Find where the given text appears and provide that cell's center as (x, y) coordinate. 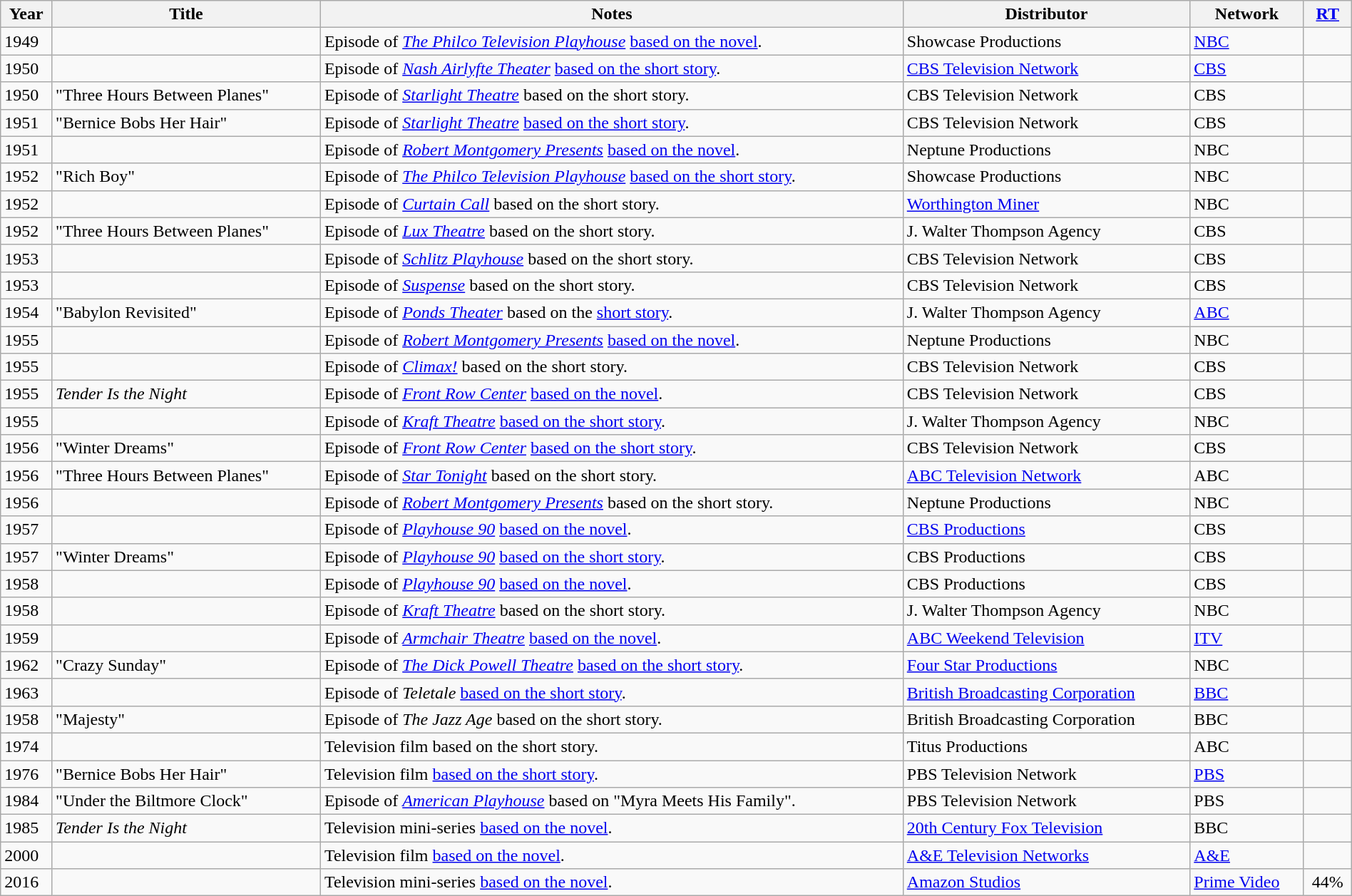
Episode of Curtain Call based on the short story. (612, 204)
ABC Weekend Television (1046, 638)
Episode of Playhouse 90 based on the short story. (612, 557)
20th Century Fox Television (1046, 828)
Titus Productions (1046, 746)
Title (187, 14)
RT (1328, 14)
Notes (612, 14)
ITV (1246, 638)
1974 (26, 746)
"Crazy Sunday" (187, 665)
"Rich Boy" (187, 177)
Amazon Studios (1046, 882)
ABC Television Network (1046, 475)
Worthington Miner (1046, 204)
A&E (1246, 855)
Episode of American Playhouse based on "Myra Meets His Family". (612, 801)
Prime Video (1246, 882)
1962 (26, 665)
Episode of The Jazz Age based on the short story. (612, 719)
Distributor (1046, 14)
Episode of Star Tonight based on the short story. (612, 475)
1949 (26, 41)
1984 (26, 801)
A&E Television Networks (1046, 855)
1959 (26, 638)
Episode of The Philco Television Playhouse based on the novel. (612, 41)
Episode of Front Row Center based on the short story. (612, 448)
Episode of Robert Montgomery Presents based on the short story. (612, 503)
Television film based on the novel. (612, 855)
"Majesty" (187, 719)
1976 (26, 773)
Year (26, 14)
1963 (26, 692)
Four Star Productions (1046, 665)
"Babylon Revisited" (187, 312)
Episode of Teletale based on the short story. (612, 692)
"Under the Biltmore Clock" (187, 801)
Episode of The Dick Powell Theatre based on the short story. (612, 665)
Episode of Ponds Theater based on the short story. (612, 312)
Episode of Suspense based on the short story. (612, 285)
2016 (26, 882)
2000 (26, 855)
1954 (26, 312)
Episode of Armchair Theatre based on the novel. (612, 638)
Episode of Front Row Center based on the novel. (612, 394)
44% (1328, 882)
Episode of Lux Theatre based on the short story. (612, 231)
Episode of Schlitz Playhouse based on the short story. (612, 258)
Episode of Nash Airlyfte Theater based on the short story. (612, 68)
Episode of Climax! based on the short story. (612, 367)
Network (1246, 14)
1985 (26, 828)
Episode of The Philco Television Playhouse based on the short story. (612, 177)
